Return (x, y) of the center of cell containing provided text 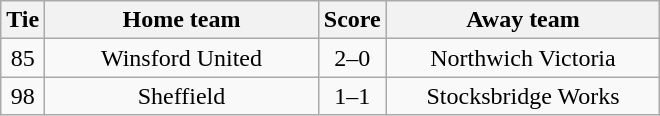
85 (23, 58)
1–1 (352, 96)
Away team (523, 20)
Winsford United (182, 58)
Score (352, 20)
2–0 (352, 58)
Tie (23, 20)
Northwich Victoria (523, 58)
98 (23, 96)
Stocksbridge Works (523, 96)
Home team (182, 20)
Sheffield (182, 96)
